Identify which cell holds the provided text, then report its [X, Y] central coordinate. 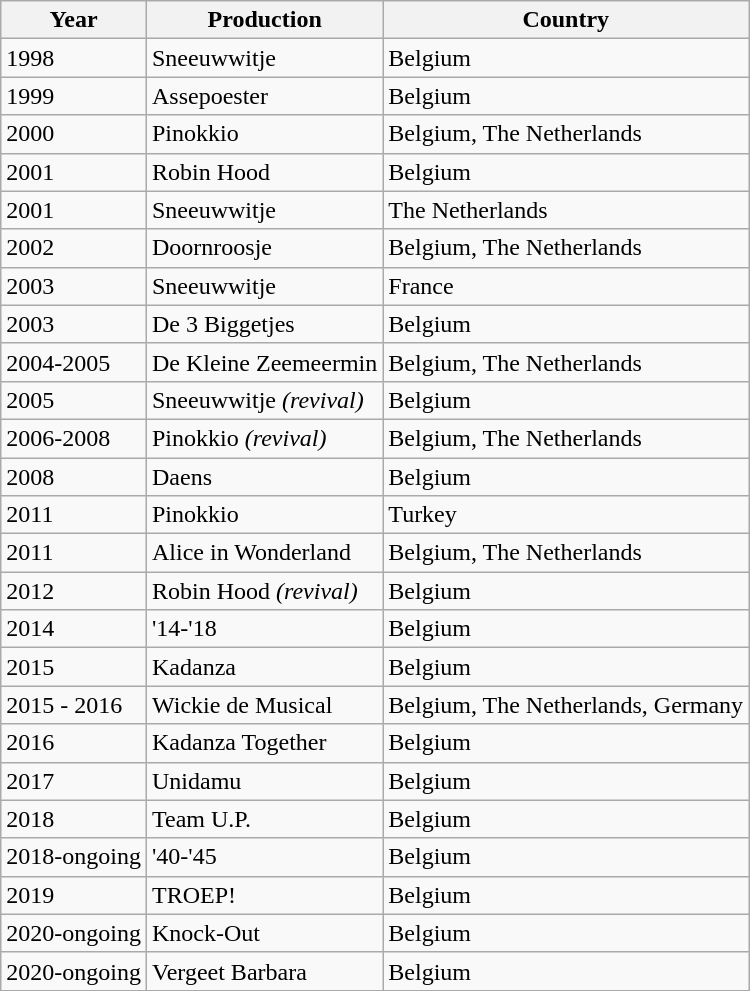
2006-2008 [74, 438]
2015 - 2016 [74, 705]
2012 [74, 591]
2018-ongoing [74, 857]
2018 [74, 819]
1998 [74, 58]
Pinokkio (revival) [264, 438]
Team U.P. [264, 819]
Unidamu [264, 781]
Kadanza Together [264, 743]
Sneeuwwitje (revival) [264, 400]
Country [566, 20]
Assepoester [264, 96]
Daens [264, 477]
2004-2005 [74, 362]
Alice in Wonderland [264, 553]
TROEP! [264, 895]
1999 [74, 96]
'14-'18 [264, 629]
De 3 Biggetjes [264, 324]
The Netherlands [566, 210]
2005 [74, 400]
De Kleine Zeemeermin [264, 362]
2019 [74, 895]
2002 [74, 248]
2000 [74, 134]
Belgium, The Netherlands, Germany [566, 705]
2016 [74, 743]
Knock-Out [264, 933]
Robin Hood (revival) [264, 591]
Doornroosje [264, 248]
Wickie de Musical [264, 705]
Kadanza [264, 667]
2008 [74, 477]
France [566, 286]
Vergeet Barbara [264, 971]
Robin Hood [264, 172]
2015 [74, 667]
2017 [74, 781]
Year [74, 20]
2014 [74, 629]
Production [264, 20]
'40-'45 [264, 857]
Turkey [566, 515]
